Locate the cell with the specified text and output its (x, y) center coordinate. 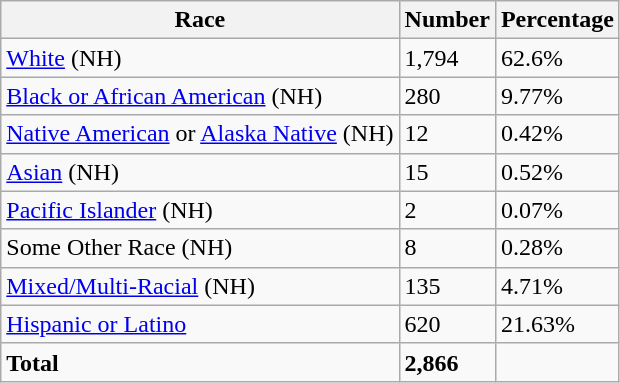
4.71% (557, 286)
9.77% (557, 96)
2,866 (447, 362)
0.42% (557, 134)
Black or African American (NH) (200, 96)
0.07% (557, 210)
21.63% (557, 324)
2 (447, 210)
Asian (NH) (200, 172)
280 (447, 96)
0.52% (557, 172)
12 (447, 134)
Number (447, 20)
Race (200, 20)
Mixed/Multi-Racial (NH) (200, 286)
1,794 (447, 58)
Pacific Islander (NH) (200, 210)
0.28% (557, 248)
Total (200, 362)
Percentage (557, 20)
15 (447, 172)
Some Other Race (NH) (200, 248)
Native American or Alaska Native (NH) (200, 134)
62.6% (557, 58)
135 (447, 286)
8 (447, 248)
White (NH) (200, 58)
Hispanic or Latino (200, 324)
620 (447, 324)
